Extract the (X, Y) coordinate from the center of the cell holding the provided text.  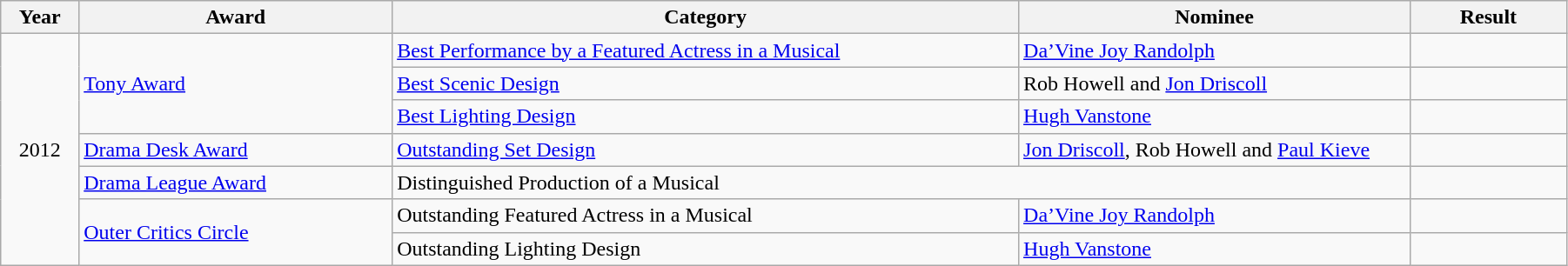
Distinguished Production of a Musical (901, 183)
Outer Critics Circle (236, 232)
Rob Howell and Jon Driscoll (1215, 83)
Award (236, 17)
Outstanding Lighting Design (706, 249)
2012 (40, 150)
Jon Driscoll, Rob Howell and Paul Kieve (1215, 150)
Best Scenic Design (706, 83)
Result (1488, 17)
Best Performance by a Featured Actress in a Musical (706, 50)
Outstanding Featured Actress in a Musical (706, 216)
Best Lighting Design (706, 116)
Nominee (1215, 17)
Category (706, 17)
Drama League Award (236, 183)
Outstanding Set Design (706, 150)
Year (40, 17)
Tony Award (236, 83)
Drama Desk Award (236, 150)
